Return the [X, Y] coordinate for the center point of the cell that contains the specified text.  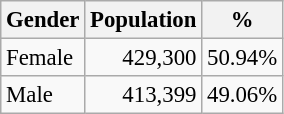
Gender [43, 20]
429,300 [144, 58]
% [242, 20]
49.06% [242, 95]
Female [43, 58]
50.94% [242, 58]
Population [144, 20]
413,399 [144, 95]
Male [43, 95]
